Extract the [x, y] coordinate from the center of the cell holding the provided text.  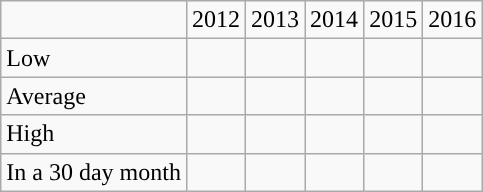
In a 30 day month [94, 172]
High [94, 134]
2015 [394, 20]
Low [94, 58]
2013 [276, 20]
2016 [452, 20]
Average [94, 96]
2012 [216, 20]
2014 [334, 20]
